Pinpoint the cell where the given text exists, returning its (x, y) midpoint coordinate. 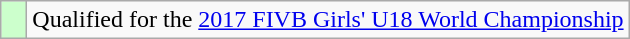
Qualified for the 2017 FIVB Girls' U18 World Championship (328, 20)
